Return (X, Y) of the center of cell containing provided text 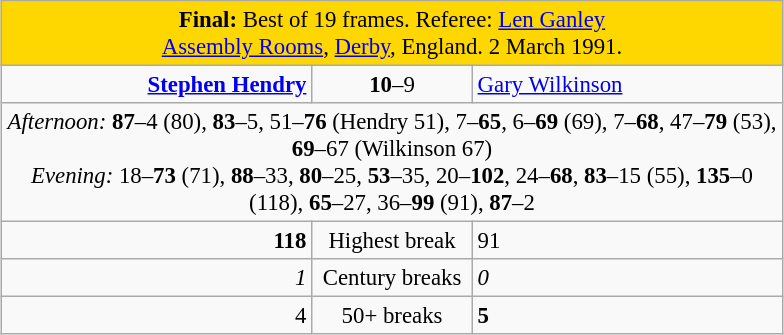
1 (156, 278)
Final: Best of 19 frames. Referee: Len Ganley Assembly Rooms, Derby, England. 2 March 1991. (392, 34)
Gary Wilkinson (628, 85)
5 (628, 316)
Stephen Hendry (156, 85)
118 (156, 241)
0 (628, 278)
4 (156, 316)
91 (628, 241)
Century breaks (392, 278)
Highest break (392, 241)
10–9 (392, 85)
50+ breaks (392, 316)
